For the text-containing cell, return its midpoint in (x, y) coordinate format. 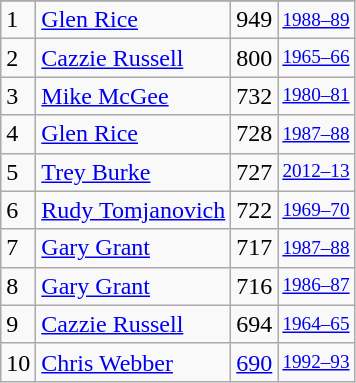
1964–65 (316, 324)
717 (254, 248)
7 (18, 248)
1969–70 (316, 210)
2 (18, 58)
1992–93 (316, 362)
716 (254, 286)
732 (254, 96)
Rudy Tomjanovich (134, 210)
694 (254, 324)
800 (254, 58)
728 (254, 134)
Trey Burke (134, 172)
1 (18, 20)
Chris Webber (134, 362)
727 (254, 172)
8 (18, 286)
Mike McGee (134, 96)
690 (254, 362)
2012–13 (316, 172)
949 (254, 20)
1965–66 (316, 58)
1980–81 (316, 96)
9 (18, 324)
6 (18, 210)
5 (18, 172)
1986–87 (316, 286)
1988–89 (316, 20)
3 (18, 96)
10 (18, 362)
4 (18, 134)
722 (254, 210)
